Output the (X, Y) coordinate of the center of the cell containing the given text.  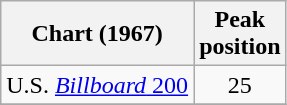
Peakposition (240, 34)
25 (240, 85)
U.S. Billboard 200 (98, 85)
Chart (1967) (98, 34)
